Detect which cell encompasses the target text, then output its [X, Y] center coordinate. 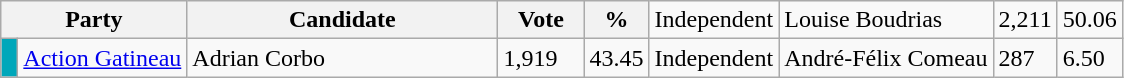
Party [94, 20]
50.06 [1090, 20]
6.50 [1090, 58]
43.45 [616, 58]
Candidate [342, 20]
Adrian Corbo [342, 58]
Vote [541, 20]
Louise Boudrias [886, 20]
1,919 [541, 58]
% [616, 20]
Action Gatineau [102, 58]
287 [1025, 58]
2,211 [1025, 20]
André-Félix Comeau [886, 58]
